Determine the [x, y] coordinate at the center of the cell enclosing the given text.  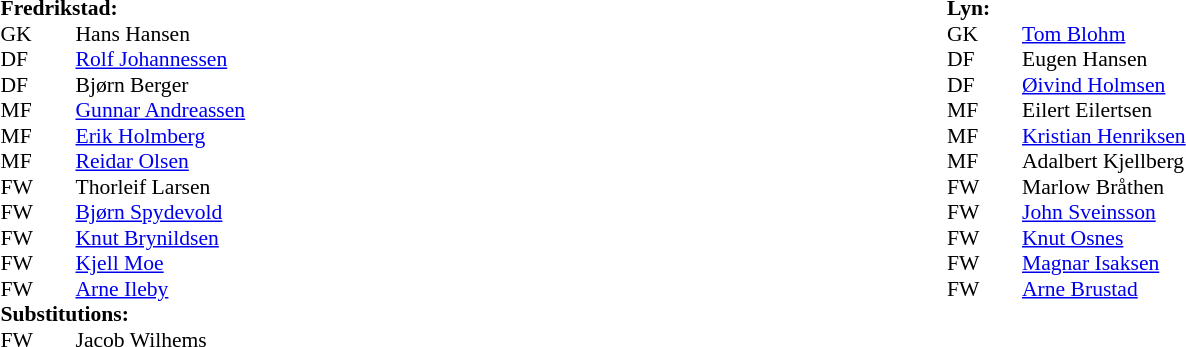
Adalbert Kjellberg [1104, 161]
Bjørn Berger [161, 85]
Tom Blohm [1104, 34]
Thorleif Larsen [161, 187]
Reidar Olsen [161, 161]
Gunnar Andreassen [161, 111]
Kristian Henriksen [1104, 136]
Erik Holmberg [161, 136]
Knut Osnes [1104, 238]
Bjørn Spydevold [161, 213]
Arne Ileby [161, 289]
Arne Brustad [1104, 289]
Rolf Johannessen [161, 59]
Knut Brynildsen [161, 238]
John Sveinsson [1104, 213]
Substitutions: [122, 315]
Magnar Isaksen [1104, 263]
Eilert Eilertsen [1104, 111]
Eugen Hansen [1104, 59]
Marlow Bråthen [1104, 187]
Øivind Holmsen [1104, 85]
Kjell Moe [161, 263]
Hans Hansen [161, 34]
